Pinpoint the cell where the given text exists, returning its (x, y) midpoint coordinate. 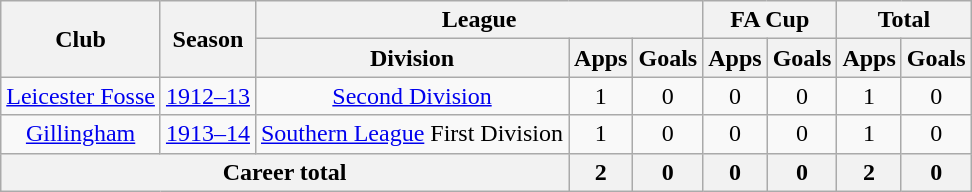
Division (412, 58)
League (478, 20)
Season (208, 39)
Career total (285, 172)
1912–13 (208, 96)
Total (904, 20)
Southern League First Division (412, 134)
Leicester Fosse (81, 96)
Club (81, 39)
Second Division (412, 96)
Gillingham (81, 134)
FA Cup (770, 20)
1913–14 (208, 134)
